Extract the (x, y) coordinate from the center of the cell holding the provided text.  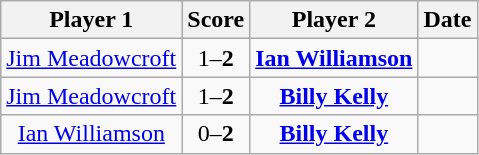
Date (448, 20)
Player 1 (92, 20)
Player 2 (334, 20)
Score (216, 20)
0–2 (216, 134)
